Locate the cell with the specified text and output its (X, Y) center coordinate. 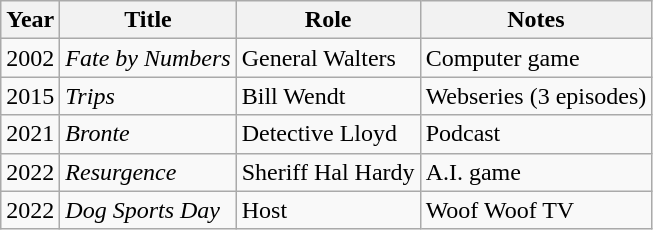
Title (148, 20)
Computer game (536, 58)
Sheriff Hal Hardy (328, 172)
Year (30, 20)
Bill Wendt (328, 96)
Role (328, 20)
Podcast (536, 134)
2002 (30, 58)
Fate by Numbers (148, 58)
2015 (30, 96)
Resurgence (148, 172)
Notes (536, 20)
Host (328, 210)
2021 (30, 134)
Bronte (148, 134)
Detective Lloyd (328, 134)
Dog Sports Day (148, 210)
Trips (148, 96)
Webseries (3 episodes) (536, 96)
General Walters (328, 58)
A.I. game (536, 172)
Woof Woof TV (536, 210)
